Return the [x, y] coordinate for the center point of the cell that contains the specified text.  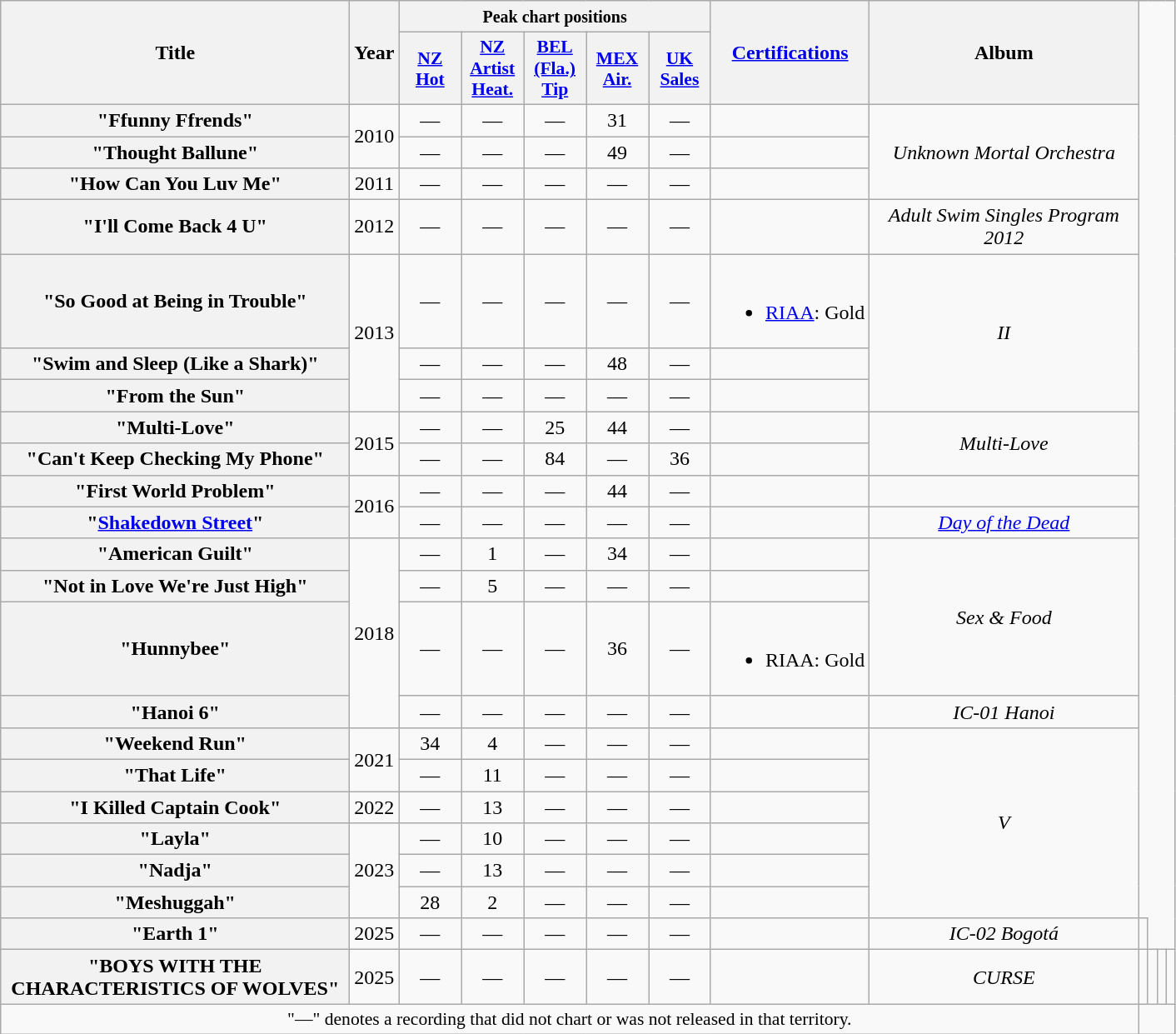
"Shakedown Street" [175, 522]
11 [493, 775]
4 [493, 743]
2018 [375, 633]
"Multi-Love" [175, 427]
NZArtistHeat. [493, 68]
"Swim and Sleep (Like a Shark)" [175, 364]
2 [493, 902]
Title [175, 53]
"Layla" [175, 839]
V [1004, 822]
Day of the Dead [1004, 522]
BEL(Fla.)Tip [555, 68]
2016 [375, 507]
2012 [375, 227]
48 [618, 364]
NZHot [430, 68]
2013 [375, 333]
"Meshuggah" [175, 902]
"Ffunny Ffrends" [175, 120]
"So Good at Being in Trouble" [175, 302]
"I'll Come Back 4 U" [175, 227]
28 [430, 902]
2022 [375, 807]
"Hunnybee" [175, 648]
2015 [375, 443]
Sex & Food [1004, 617]
Adult Swim Singles Program 2012 [1004, 227]
"How Can You Luv Me" [175, 184]
10 [493, 839]
25 [555, 427]
Multi-Love [1004, 443]
Certifications [790, 53]
"Weekend Run" [175, 743]
CURSE [1004, 977]
31 [618, 120]
Peak chart positions [555, 17]
"Hanoi 6" [175, 712]
IC-02 Bogotá [1004, 934]
UKSales [680, 68]
"First World Problem" [175, 491]
2011 [375, 184]
2010 [375, 136]
Year [375, 53]
"Can't Keep Checking My Phone" [175, 459]
"—" denotes a recording that did not chart or was not released in that territory. [570, 1019]
"I Killed Captain Cook" [175, 807]
49 [618, 152]
"From the Sun" [175, 396]
II [1004, 333]
IC-01 Hanoi [1004, 712]
"Thought Ballune" [175, 152]
"That Life" [175, 775]
"Earth 1" [175, 934]
"American Guilt" [175, 554]
2021 [375, 759]
5 [493, 586]
"Nadja" [175, 871]
Album [1004, 53]
Unknown Mortal Orchestra [1004, 152]
"BOYS WITH THE CHARACTERISTICS OF WOLVES" [175, 977]
MEXAir. [618, 68]
1 [493, 554]
"Not in Love We're Just High" [175, 586]
2023 [375, 871]
84 [555, 459]
